Scan for the cell matching the given text and deliver its [x, y] coordinate at center. 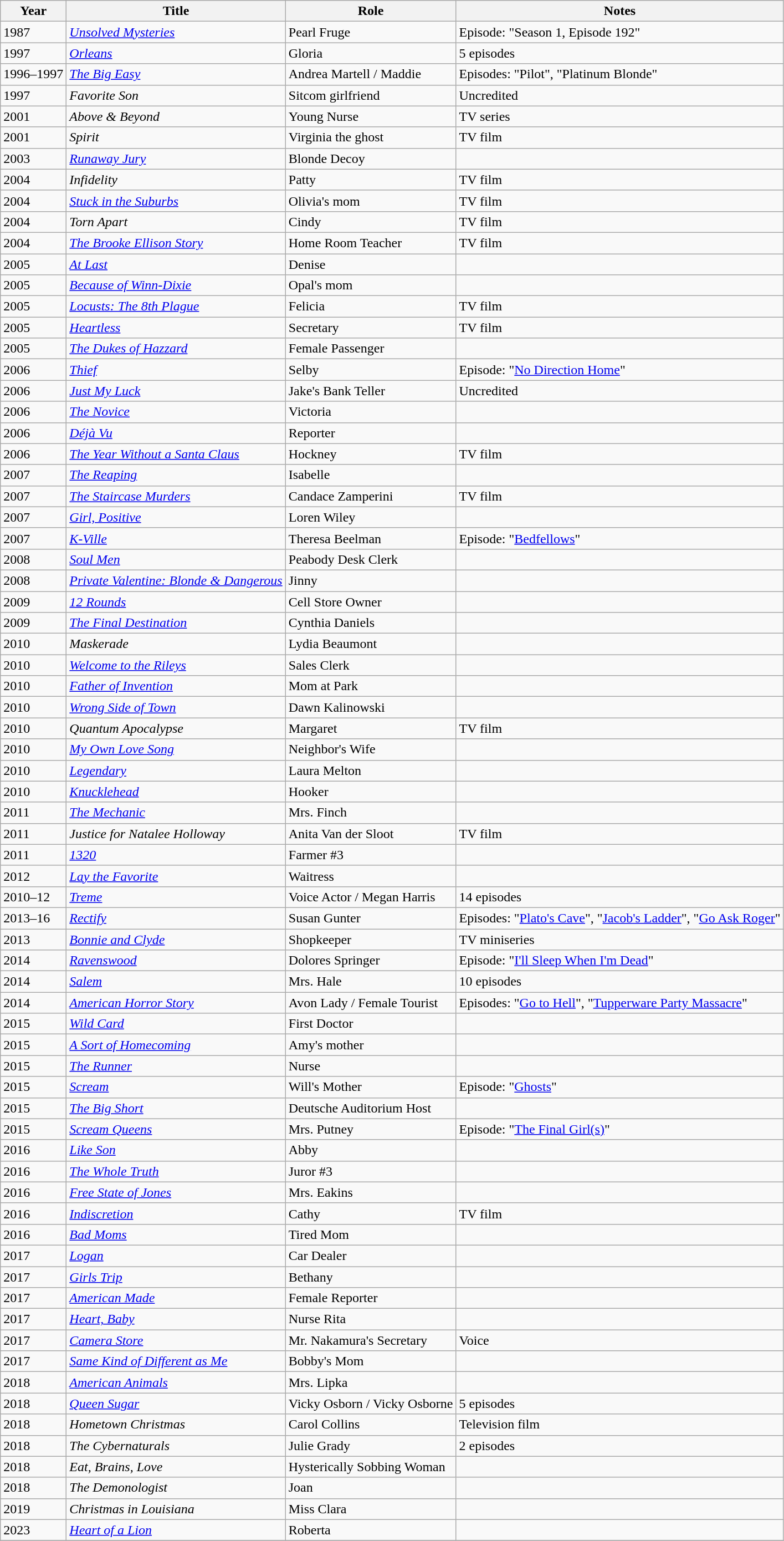
Gloria [371, 53]
Infidelity [176, 180]
Camera Store [176, 1340]
Mrs. Putney [371, 1129]
Juror #3 [371, 1171]
Episode: "Season 1, Episode 192" [619, 32]
Selby [371, 370]
10 episodes [619, 982]
Spirit [176, 137]
Avon Lady / Female Tourist [371, 1003]
The Dukes of Hazzard [176, 349]
Female Reporter [371, 1298]
2012 [33, 876]
Olivia's mom [371, 201]
Voice [619, 1340]
Carol Collins [371, 1425]
Wrong Side of Town [176, 707]
Mrs. Eakins [371, 1192]
Cell Store Owner [371, 601]
Hockney [371, 454]
Andrea Martell / Maddie [371, 74]
Deutsche Auditorium Host [371, 1108]
Mrs. Finch [371, 813]
Laura Melton [371, 770]
Episode: "The Final Girl(s)" [619, 1129]
Above & Beyond [176, 116]
At Last [176, 264]
Waitress [371, 876]
Susan Gunter [371, 918]
Eat, Brains, Love [176, 1467]
Abby [371, 1150]
Candace Zamperini [371, 496]
Home Room Teacher [371, 243]
Private Valentine: Blonde & Dangerous [176, 580]
Déjà Vu [176, 433]
Voice Actor / Megan Harris [371, 897]
Mom at Park [371, 686]
Anita Van der Sloot [371, 834]
2023 [33, 1530]
Nurse [371, 1066]
Orleans [176, 53]
Neighbor's Wife [371, 749]
TV miniseries [619, 940]
Female Passenger [371, 349]
Because of Winn-Dixie [176, 285]
Justice for Natalee Holloway [176, 834]
Heartless [176, 328]
The Staircase Murders [176, 496]
Runaway Jury [176, 159]
Felicia [371, 307]
2013 [33, 940]
Salem [176, 982]
Will's Mother [371, 1087]
Hysterically Sobbing Woman [371, 1467]
Episode: "Bedfellows" [619, 538]
Amy's mother [371, 1045]
Scream Queens [176, 1129]
Role [371, 11]
A Sort of Homecoming [176, 1045]
Logan [176, 1256]
2013–16 [33, 918]
Episodes: "Plato's Cave", "Jacob's Ladder", "Go Ask Roger" [619, 918]
Free State of Jones [176, 1192]
Victoria [371, 412]
Television film [619, 1425]
Jake's Bank Teller [371, 391]
Pearl Fruge [371, 32]
The Big Easy [176, 74]
The Big Short [176, 1108]
Car Dealer [371, 1256]
Loren Wiley [371, 517]
Indiscretion [176, 1213]
Denise [371, 264]
The Novice [176, 412]
Patty [371, 180]
Scream [176, 1087]
Mrs. Hale [371, 982]
Welcome to the Rileys [176, 665]
The Whole Truth [176, 1171]
The Demonologist [176, 1488]
Torn Apart [176, 222]
First Doctor [371, 1024]
Cindy [371, 222]
American Horror Story [176, 1003]
Legendary [176, 770]
Treme [176, 897]
Girls Trip [176, 1277]
Miss Clara [371, 1509]
Reporter [371, 433]
Soul Men [176, 559]
Secretary [371, 328]
The Cybernaturals [176, 1446]
Hooker [371, 792]
Young Nurse [371, 116]
1996–1997 [33, 74]
The Reaping [176, 475]
Thief [176, 370]
Blonde Decoy [371, 159]
2019 [33, 1509]
Tired Mom [371, 1234]
2003 [33, 159]
Mrs. Lipka [371, 1382]
Notes [619, 11]
The Mechanic [176, 813]
Heart of a Lion [176, 1530]
Bobby's Mom [371, 1361]
Title [176, 11]
Girl, Positive [176, 517]
The Year Without a Santa Claus [176, 454]
Episodes: "Go to Hell", "Tupperware Party Massacre" [619, 1003]
Dolores Springer [371, 961]
Bethany [371, 1277]
Just My Luck [176, 391]
The Runner [176, 1066]
Sales Clerk [371, 665]
K-Ville [176, 538]
Lay the Favorite [176, 876]
Margaret [371, 728]
Bad Moms [176, 1234]
Vicky Osborn / Vicky Osborne [371, 1404]
Like Son [176, 1150]
Shopkeeper [371, 940]
Quantum Apocalypse [176, 728]
Sitcom girlfriend [371, 95]
Jinny [371, 580]
1320 [176, 855]
Maskerade [176, 644]
Joan [371, 1488]
2010–12 [33, 897]
Nurse Rita [371, 1319]
Bonnie and Clyde [176, 940]
Favorite Son [176, 95]
Same Kind of Different as Me [176, 1361]
Farmer #3 [371, 855]
Opal's mom [371, 285]
Father of Invention [176, 686]
Mr. Nakamura's Secretary [371, 1340]
TV series [619, 116]
Episode: "No Direction Home" [619, 370]
Rectify [176, 918]
Year [33, 11]
The Final Destination [176, 623]
Christmas in Louisiana [176, 1509]
Stuck in the Suburbs [176, 201]
Knucklehead [176, 792]
The Brooke Ellison Story [176, 243]
Roberta [371, 1530]
12 Rounds [176, 601]
2 episodes [619, 1446]
1987 [33, 32]
Cynthia Daniels [371, 623]
Peabody Desk Clerk [371, 559]
Theresa Beelman [371, 538]
14 episodes [619, 897]
My Own Love Song [176, 749]
Ravenswood [176, 961]
Julie Grady [371, 1446]
Isabelle [371, 475]
Queen Sugar [176, 1404]
Unsolved Mysteries [176, 32]
American Animals [176, 1382]
Heart, Baby [176, 1319]
Cathy [371, 1213]
American Made [176, 1298]
Episode: "I'll Sleep When I'm Dead" [619, 961]
Locusts: The 8th Plague [176, 307]
Virginia the ghost [371, 137]
Wild Card [176, 1024]
Lydia Beaumont [371, 644]
Episode: "Ghosts" [619, 1087]
Dawn Kalinowski [371, 707]
Episodes: "Pilot", "Platinum Blonde" [619, 74]
Hometown Christmas [176, 1425]
